Output the (x, y) coordinate of the center of the cell containing the given text.  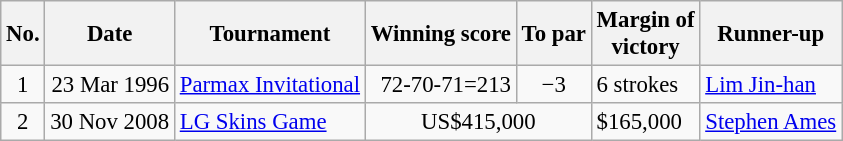
2 (23, 122)
Date (110, 34)
30 Nov 2008 (110, 122)
72-70-71=213 (440, 85)
To par (554, 34)
$165,000 (646, 122)
No. (23, 34)
−3 (554, 85)
Stephen Ames (771, 122)
1 (23, 85)
US$415,000 (478, 122)
LG Skins Game (270, 122)
23 Mar 1996 (110, 85)
Runner-up (771, 34)
Parmax Invitational (270, 85)
Margin ofvictory (646, 34)
6 strokes (646, 85)
Lim Jin-han (771, 85)
Tournament (270, 34)
Winning score (440, 34)
